Scan for the cell matching the given text and deliver its (x, y) coordinate at center. 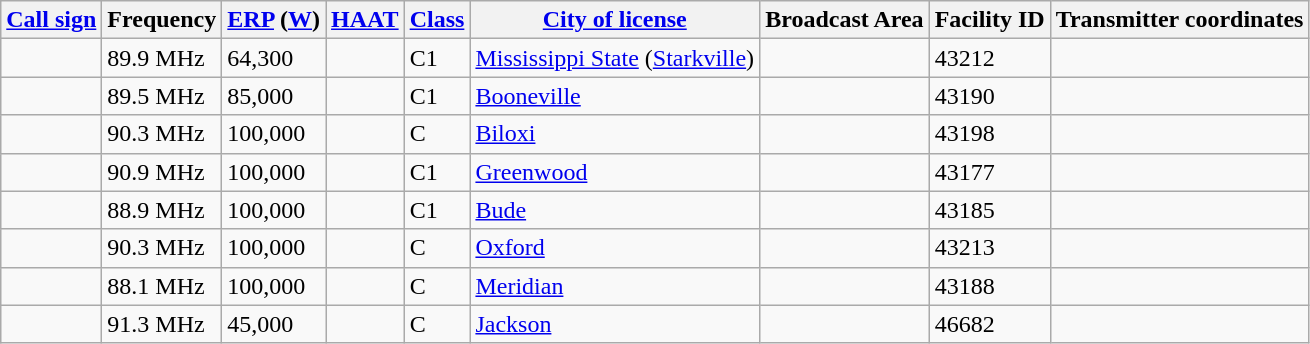
88.1 MHz (162, 286)
Bude (615, 210)
Jackson (615, 324)
Facility ID (990, 20)
Call sign (52, 20)
90.9 MHz (162, 172)
91.3 MHz (162, 324)
HAAT (366, 20)
City of license (615, 20)
45,000 (274, 324)
Mississippi State (Starkville) (615, 58)
43212 (990, 58)
43188 (990, 286)
Booneville (615, 96)
Meridian (615, 286)
89.5 MHz (162, 96)
Biloxi (615, 134)
ERP (W) (274, 20)
Class (437, 20)
43213 (990, 248)
43198 (990, 134)
46682 (990, 324)
43185 (990, 210)
43190 (990, 96)
Transmitter coordinates (1180, 20)
88.9 MHz (162, 210)
64,300 (274, 58)
Oxford (615, 248)
43177 (990, 172)
85,000 (274, 96)
Broadcast Area (845, 20)
89.9 MHz (162, 58)
Greenwood (615, 172)
Frequency (162, 20)
